Identify which cell holds the provided text, then report its (x, y) central coordinate. 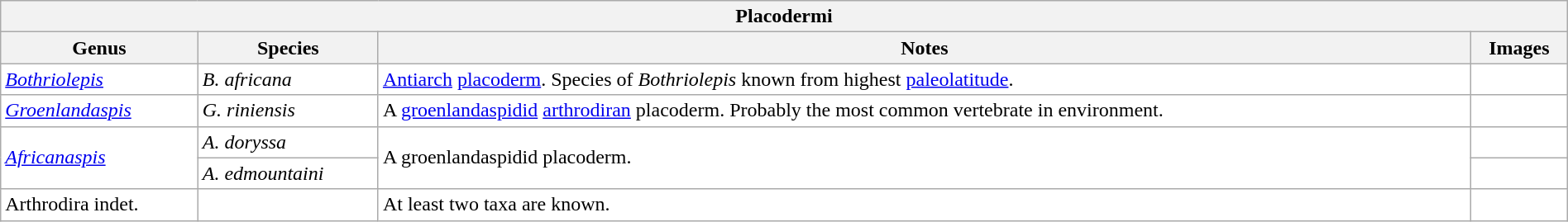
Placodermi (784, 17)
B. africana (288, 79)
Notes (925, 48)
Antiarch placoderm. Species of Bothriolepis known from highest paleolatitude. (925, 79)
A. edmountaini (288, 173)
A groenlandaspidid arthrodiran placoderm. Probably the most common vertebrate in environment. (925, 111)
G. riniensis (288, 111)
Groenlandaspis (99, 111)
Arthrodira indet. (99, 205)
Genus (99, 48)
Africanaspis (99, 158)
Images (1518, 48)
A groenlandaspidid placoderm. (925, 158)
At least two taxa are known. (925, 205)
Species (288, 48)
A. doryssa (288, 142)
Bothriolepis (99, 79)
